Provide the [x, y] coordinate of the cell's center where the given text is located.  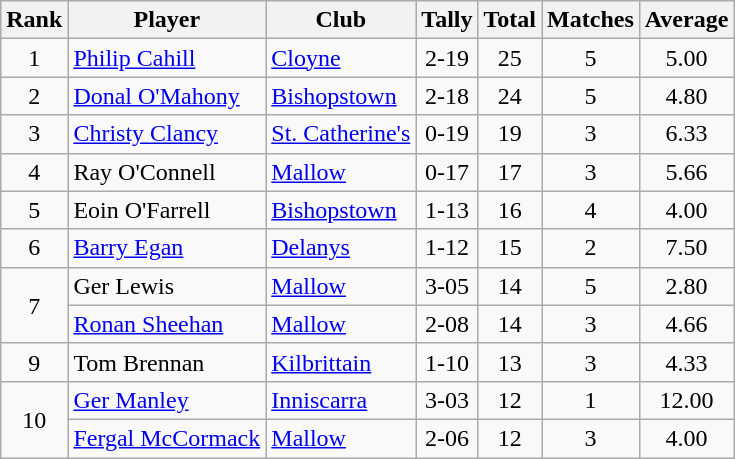
1-10 [447, 362]
Ray O'Connell [167, 172]
Average [686, 20]
7 [34, 305]
3-03 [447, 400]
Philip Cahill [167, 58]
5.00 [686, 58]
10 [34, 419]
Tom Brennan [167, 362]
2-19 [447, 58]
2.80 [686, 286]
Tally [447, 20]
19 [510, 134]
17 [510, 172]
24 [510, 96]
Barry Egan [167, 248]
4.66 [686, 324]
15 [510, 248]
6 [34, 248]
4.33 [686, 362]
5.66 [686, 172]
2-06 [447, 438]
1-12 [447, 248]
4.80 [686, 96]
0-19 [447, 134]
Player [167, 20]
0-17 [447, 172]
2-08 [447, 324]
Eoin O'Farrell [167, 210]
9 [34, 362]
Cloyne [341, 58]
Fergal McCormack [167, 438]
6.33 [686, 134]
3-05 [447, 286]
Kilbrittain [341, 362]
7.50 [686, 248]
Club [341, 20]
Delanys [341, 248]
13 [510, 362]
Donal O'Mahony [167, 96]
Rank [34, 20]
Ger Lewis [167, 286]
16 [510, 210]
Christy Clancy [167, 134]
Ronan Sheehan [167, 324]
12.00 [686, 400]
Inniscarra [341, 400]
St. Catherine's [341, 134]
1-13 [447, 210]
Total [510, 20]
Matches [591, 20]
Ger Manley [167, 400]
25 [510, 58]
2-18 [447, 96]
